Capture the cell that displays the provided text and extract its [X, Y] central coordinate. 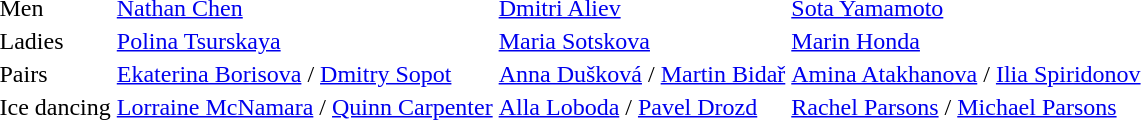
Polina Tsurskaya [304, 41]
Ekaterina Borisova / Dmitry Sopot [304, 74]
Anna Dušková / Martin Bidař [642, 74]
Maria Sotskova [642, 41]
